From the cell containing the given text, extract its center point as (X, Y) coordinate. 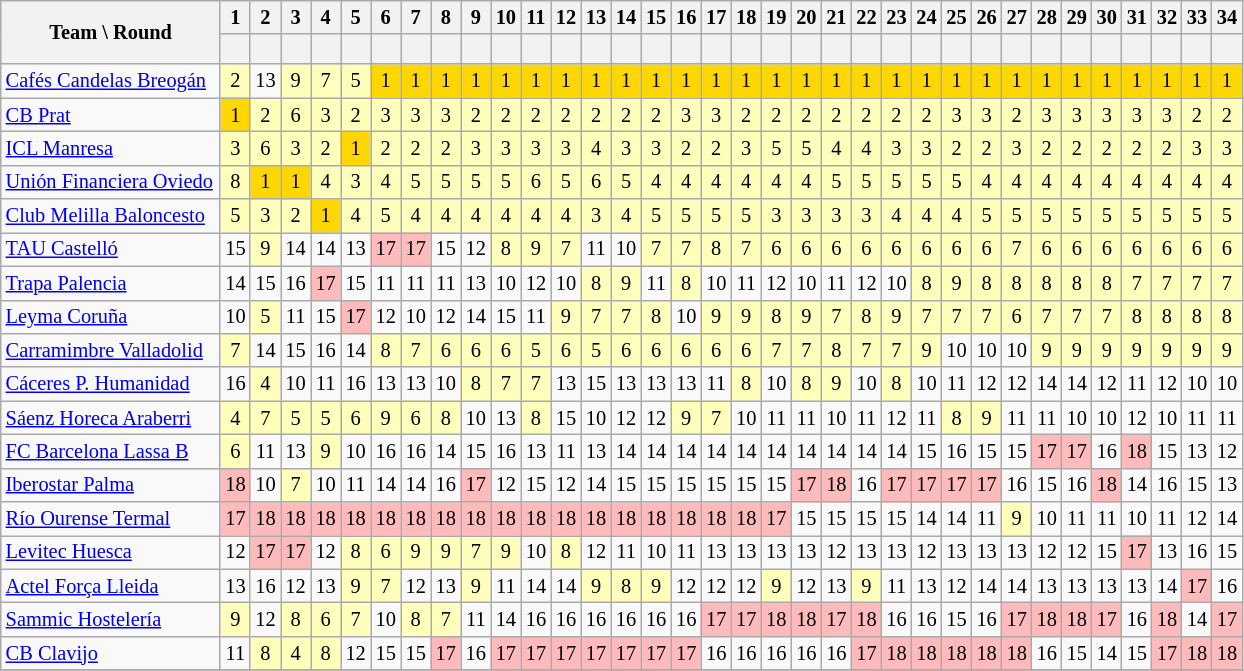
21 (836, 17)
28 (1047, 17)
Levitec Huesca (111, 552)
30 (1107, 17)
Club Melilla Baloncesto (111, 216)
22 (866, 17)
25 (957, 17)
TAU Castelló (111, 249)
Cáceres P. Humanidad (111, 384)
Actel Força Lleida (111, 586)
FC Barcelona Lassa B (111, 451)
23 (896, 17)
Unión Financiera Oviedo (111, 182)
31 (1137, 17)
19 (776, 17)
Team \ Round (111, 32)
Leyma Coruña (111, 317)
CB Prat (111, 115)
33 (1197, 17)
Trapa Palencia (111, 283)
CB Clavijo (111, 653)
Carramimbre Valladolid (111, 350)
32 (1167, 17)
27 (1017, 17)
Iberostar Palma (111, 485)
24 (926, 17)
34 (1227, 17)
Sáenz Horeca Araberri (111, 418)
Sammic Hostelería (111, 619)
29 (1077, 17)
26 (987, 17)
Cafés Candelas Breogán (111, 81)
ICL Manresa (111, 148)
20 (806, 17)
Río Ourense Termal (111, 519)
